Return (X, Y) of the center of cell containing provided text 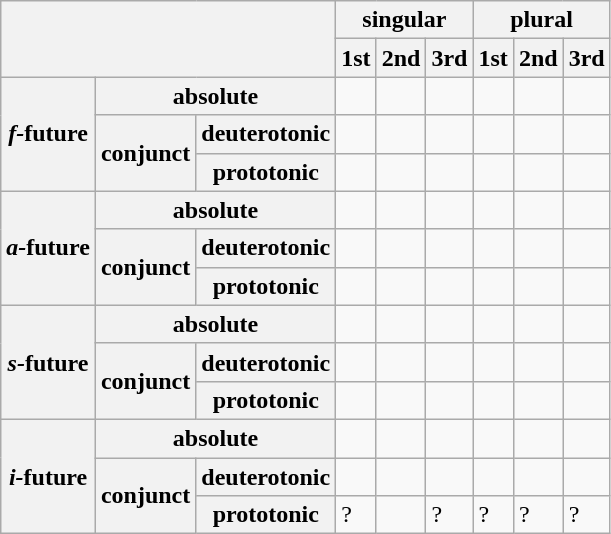
s-future (48, 362)
f-future (48, 134)
plural (542, 20)
singular (404, 20)
a-future (48, 248)
i-future (48, 476)
